Extract the (x, y) coordinate from the center of the cell holding the provided text.  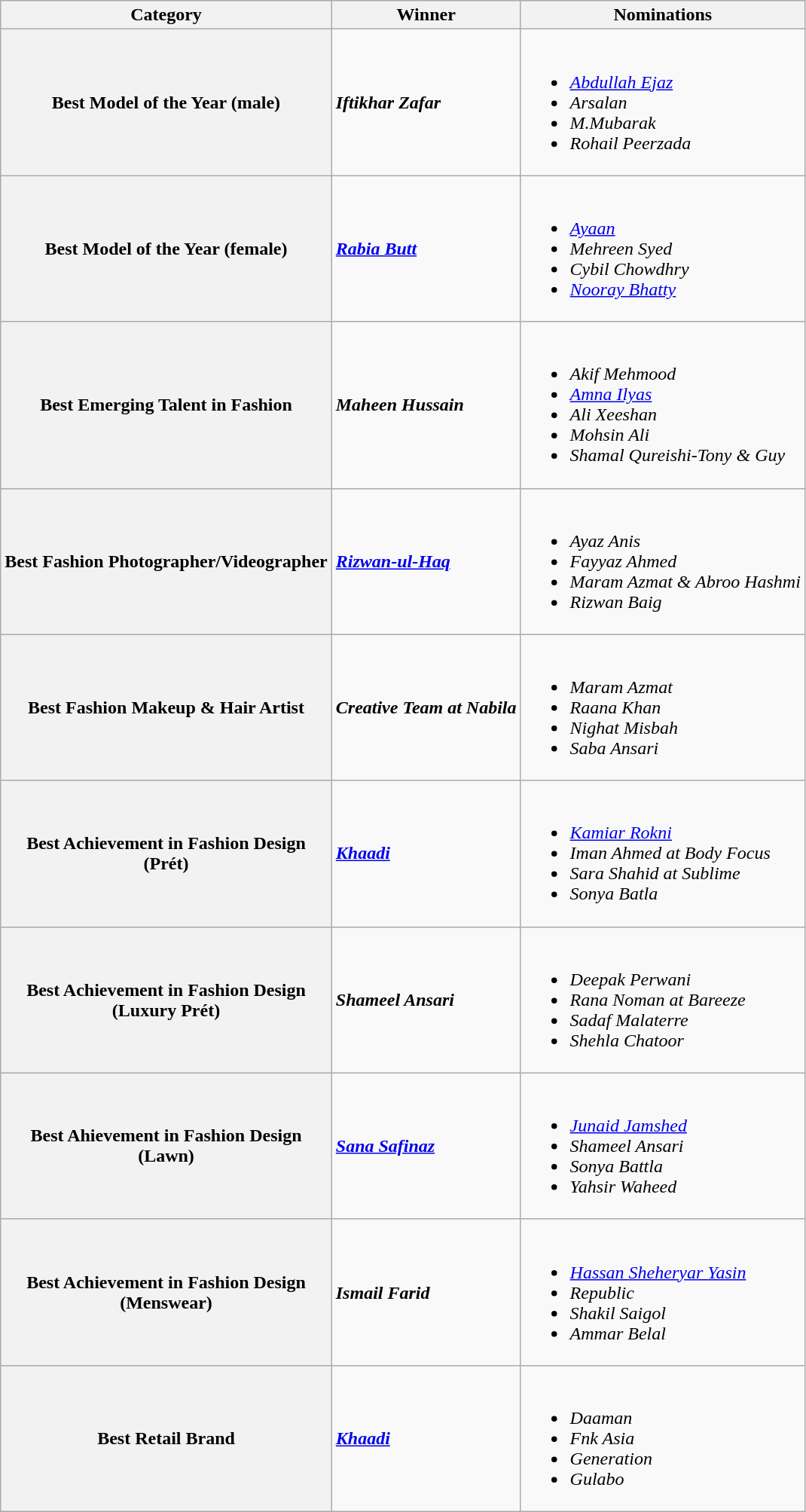
Best Achievement in Fashion Design(Menswear) (166, 1292)
Best Fashion Photographer/Videographer (166, 561)
Maheen Hussain (426, 405)
Maram AzmatRaana KhanNighat MisbahSaba Ansari (663, 707)
Kamiar RokniIman Ahmed at Body FocusSara Shahid at SublimeSonya Batla (663, 854)
DaamanFnk AsiaGenerationGulabo (663, 1438)
Best Achievement in Fashion Design(Luxury Prét) (166, 1000)
Rizwan-ul-Haq (426, 561)
Ayaz AnisFayyaz AhmedMaram Azmat & Abroo HashmiRizwan Baig (663, 561)
Sana Safinaz (426, 1146)
Creative Team at Nabila (426, 707)
Rabia Butt (426, 249)
Best Emerging Talent in Fashion (166, 405)
Best Model of the Year (female) (166, 249)
Hassan Sheheryar YasinRepublicShakil SaigolAmmar Belal (663, 1292)
Best Retail Brand (166, 1438)
Akif MehmoodAmna IlyasAli XeeshanMohsin Ali Shamal Qureishi-Tony & Guy (663, 405)
Abdullah EjazArsalanM.MubarakRohail Peerzada (663, 102)
Best Achievement in Fashion Design(Prét) (166, 854)
Junaid JamshedShameel AnsariSonya BattlaYahsir Waheed (663, 1146)
Shameel Ansari (426, 1000)
AyaanMehreen SyedCybil ChowdhryNooray Bhatty (663, 249)
Best Fashion Makeup & Hair Artist (166, 707)
Best Ahievement in Fashion Design(Lawn) (166, 1146)
Ismail Farid (426, 1292)
Nominations (663, 15)
Best Model of the Year (male) (166, 102)
Deepak PerwaniRana Noman at BareezeSadaf MalaterreShehla Chatoor (663, 1000)
Category (166, 15)
Iftikhar Zafar (426, 102)
Winner (426, 15)
